Determine the [X, Y] coordinate at the center of the cell enclosing the given text.  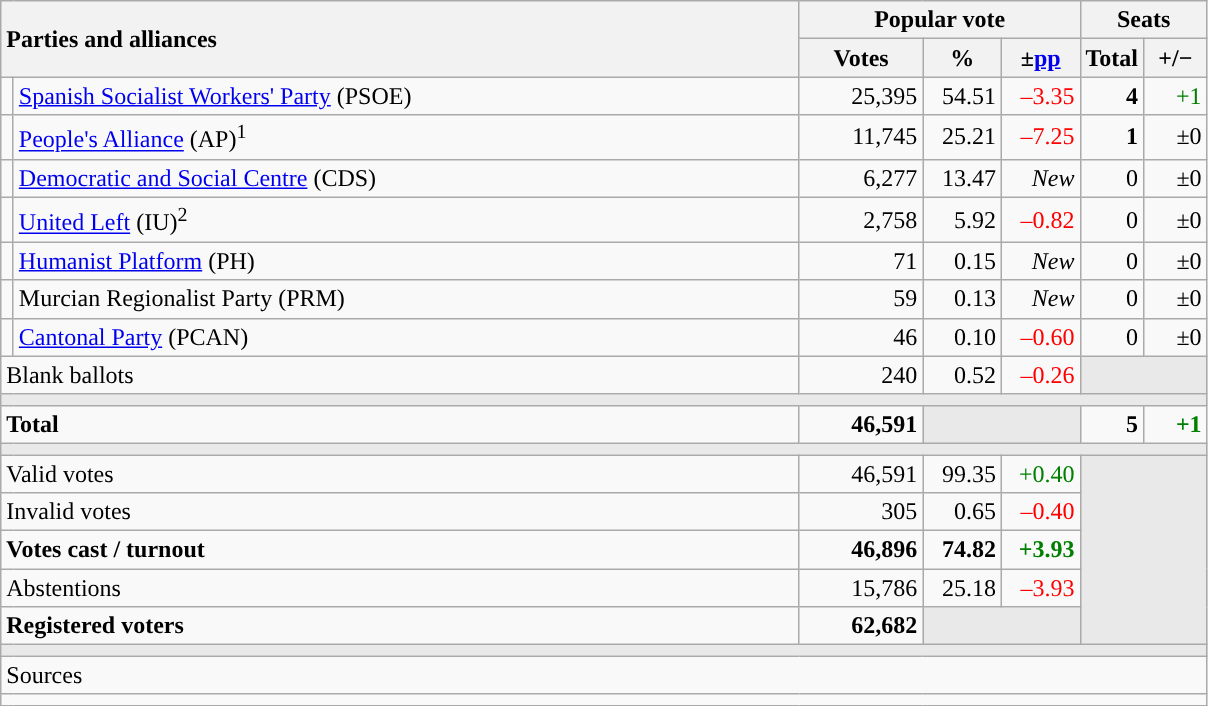
Votes cast / turnout [400, 550]
0.10 [962, 337]
–0.82 [1040, 220]
+0.40 [1040, 474]
4 [1112, 96]
13.47 [962, 178]
0.52 [962, 375]
11,745 [861, 138]
240 [861, 375]
25.21 [962, 138]
–3.93 [1040, 588]
–0.40 [1040, 512]
46 [861, 337]
United Left (IU)2 [406, 220]
Registered voters [400, 626]
46,896 [861, 550]
+/− [1176, 58]
Blank ballots [400, 375]
0.13 [962, 299]
Invalid votes [400, 512]
Parties and alliances [400, 39]
62,682 [861, 626]
Murcian Regionalist Party (PRM) [406, 299]
Spanish Socialist Workers' Party (PSOE) [406, 96]
0.15 [962, 261]
Sources [604, 675]
Abstentions [400, 588]
Humanist Platform (PH) [406, 261]
5 [1112, 424]
People's Alliance (AP)1 [406, 138]
25,395 [861, 96]
Popular vote [940, 20]
Valid votes [400, 474]
–3.35 [1040, 96]
Cantonal Party (PCAN) [406, 337]
305 [861, 512]
Democratic and Social Centre (CDS) [406, 178]
Seats [1144, 20]
54.51 [962, 96]
–0.60 [1040, 337]
6,277 [861, 178]
99.35 [962, 474]
25.18 [962, 588]
71 [861, 261]
5.92 [962, 220]
Votes [861, 58]
+3.93 [1040, 550]
74.82 [962, 550]
2,758 [861, 220]
±pp [1040, 58]
–0.26 [1040, 375]
0.65 [962, 512]
% [962, 58]
1 [1112, 138]
15,786 [861, 588]
–7.25 [1040, 138]
59 [861, 299]
